Identify which cell holds the provided text, then report its [x, y] central coordinate. 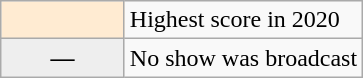
— [63, 58]
No show was broadcast [243, 58]
Highest score in 2020 [243, 20]
